Detect which cell encompasses the target text, then output its (X, Y) center coordinate. 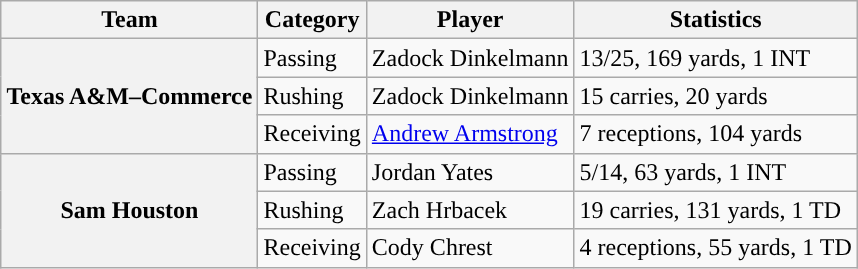
7 receptions, 104 yards (716, 134)
Cody Chrest (470, 248)
Zach Hrbacek (470, 210)
5/14, 63 yards, 1 INT (716, 172)
13/25, 169 yards, 1 INT (716, 58)
4 receptions, 55 yards, 1 TD (716, 248)
Category (312, 20)
Statistics (716, 20)
Andrew Armstrong (470, 134)
15 carries, 20 yards (716, 96)
Team (130, 20)
Texas A&M–Commerce (130, 96)
Jordan Yates (470, 172)
19 carries, 131 yards, 1 TD (716, 210)
Sam Houston (130, 210)
Player (470, 20)
